Return [X, Y] of the center of cell containing provided text 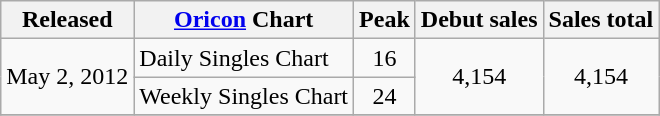
Debut sales [479, 20]
Daily Singles Chart [244, 58]
May 2, 2012 [68, 77]
Sales total [601, 20]
24 [385, 96]
Released [68, 20]
Oricon Chart [244, 20]
16 [385, 58]
Peak [385, 20]
Weekly Singles Chart [244, 96]
